For the text-containing cell, return its midpoint in (X, Y) coordinate format. 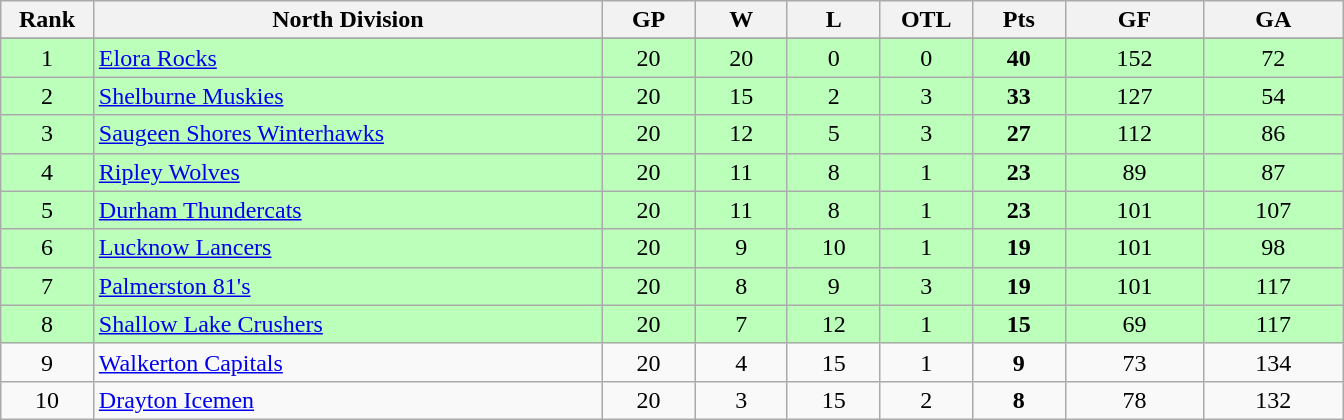
Ripley Wolves (348, 172)
Pts (1020, 20)
Lucknow Lancers (348, 248)
78 (1134, 400)
33 (1020, 96)
112 (1134, 134)
86 (1274, 134)
40 (1020, 58)
L (834, 20)
107 (1274, 210)
98 (1274, 248)
72 (1274, 58)
89 (1134, 172)
Elora Rocks (348, 58)
152 (1134, 58)
73 (1134, 362)
Rank (48, 20)
127 (1134, 96)
Walkerton Capitals (348, 362)
OTL (926, 20)
54 (1274, 96)
GF (1134, 20)
27 (1020, 134)
6 (48, 248)
134 (1274, 362)
Palmerston 81's (348, 286)
GA (1274, 20)
69 (1134, 324)
Saugeen Shores Winterhawks (348, 134)
W (742, 20)
North Division (348, 20)
Shallow Lake Crushers (348, 324)
Shelburne Muskies (348, 96)
Durham Thundercats (348, 210)
87 (1274, 172)
Drayton Icemen (348, 400)
132 (1274, 400)
GP (648, 20)
